Find where the given text appears and provide that cell's center as [X, Y] coordinate. 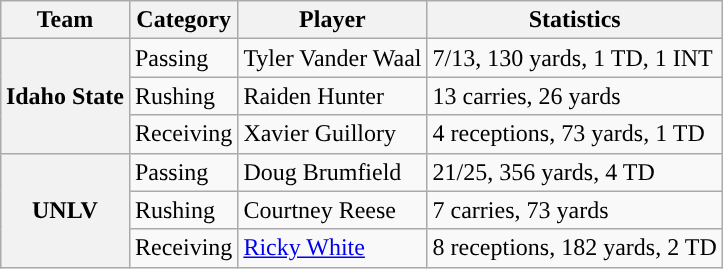
Idaho State [64, 96]
13 carries, 26 yards [574, 96]
Team [64, 20]
8 receptions, 182 yards, 2 TD [574, 248]
7 carries, 73 yards [574, 210]
Statistics [574, 20]
Doug Brumfield [332, 172]
4 receptions, 73 yards, 1 TD [574, 134]
Xavier Guillory [332, 134]
UNLV [64, 210]
Player [332, 20]
Raiden Hunter [332, 96]
Ricky White [332, 248]
Category [183, 20]
21/25, 356 yards, 4 TD [574, 172]
Tyler Vander Waal [332, 58]
7/13, 130 yards, 1 TD, 1 INT [574, 58]
Courtney Reese [332, 210]
